Find where the given text appears and provide that cell's center as [x, y] coordinate. 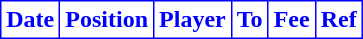
Ref [338, 20]
Fee [292, 20]
Player [193, 20]
Date [30, 20]
Position [107, 20]
To [250, 20]
